Output the (x, y) coordinate of the center of the cell containing the given text.  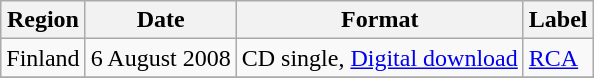
Format (380, 20)
RCA (558, 58)
Date (160, 20)
Finland (43, 58)
Region (43, 20)
Label (558, 20)
6 August 2008 (160, 58)
CD single, Digital download (380, 58)
